Provide the (X, Y) coordinate of the cell's center where the given text is located.  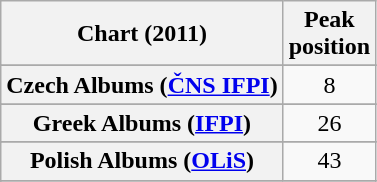
26 (329, 123)
Polish Albums (OLiS) (142, 161)
43 (329, 161)
Chart (2011) (142, 34)
Czech Albums (ČNS IFPI) (142, 85)
8 (329, 85)
Greek Albums (IFPI) (142, 123)
Peakposition (329, 34)
